Extract the [X, Y] coordinate from the center of the cell holding the provided text.  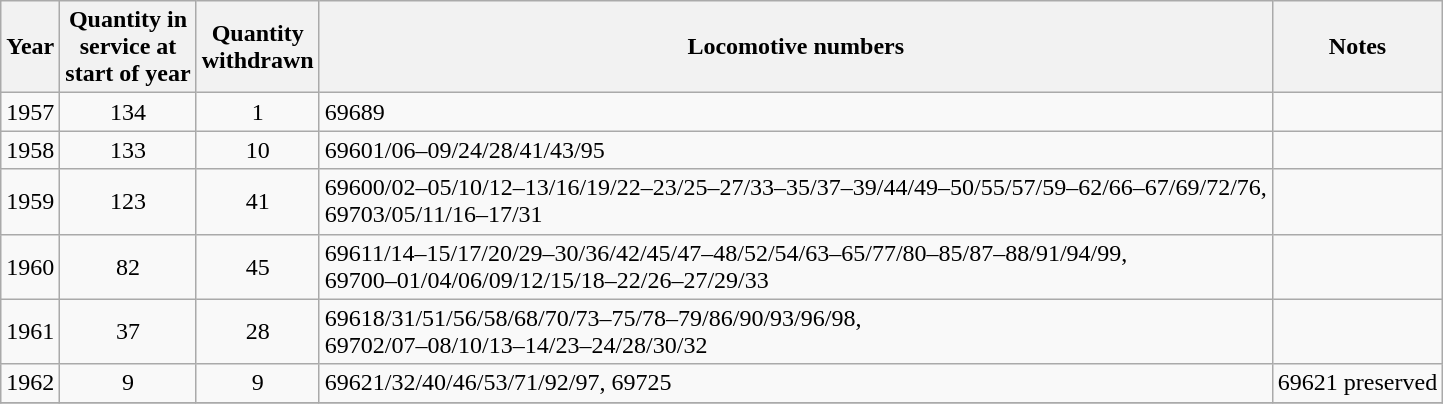
134 [128, 112]
Quantitywithdrawn [258, 47]
Quantity inservice atstart of year [128, 47]
Locomotive numbers [796, 47]
1958 [30, 150]
1962 [30, 383]
69618/31/51/56/58/68/70/73–75/78–79/86/90/93/96/98,69702/07–08/10/13–14/23–24/28/30/32 [796, 332]
69621 preserved [1357, 383]
1 [258, 112]
69621/32/40/46/53/71/92/97, 69725 [796, 383]
133 [128, 150]
69601/06–09/24/28/41/43/95 [796, 150]
69600/02–05/10/12–13/16/19/22–23/25–27/33–35/37–39/44/49–50/55/57/59–62/66–67/69/72/76,69703/05/11/16–17/31 [796, 202]
10 [258, 150]
1961 [30, 332]
123 [128, 202]
45 [258, 266]
82 [128, 266]
41 [258, 202]
37 [128, 332]
1957 [30, 112]
69611/14–15/17/20/29–30/36/42/45/47–48/52/54/63–65/77/80–85/87–88/91/94/99,69700–01/04/06/09/12/15/18–22/26–27/29/33 [796, 266]
Year [30, 47]
69689 [796, 112]
1959 [30, 202]
Notes [1357, 47]
28 [258, 332]
1960 [30, 266]
